Return the [x, y] coordinate for the center point of the cell that contains the specified text.  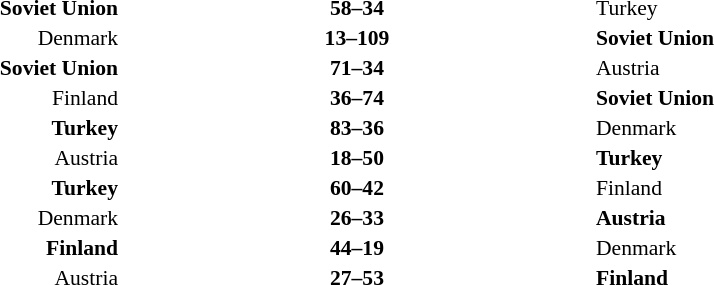
26–33 [357, 218]
36–74 [357, 98]
83–36 [357, 128]
60–42 [357, 188]
13–109 [357, 38]
18–50 [357, 158]
44–19 [357, 248]
71–34 [357, 68]
